Provide the (X, Y) coordinate of the cell's center where the given text is located.  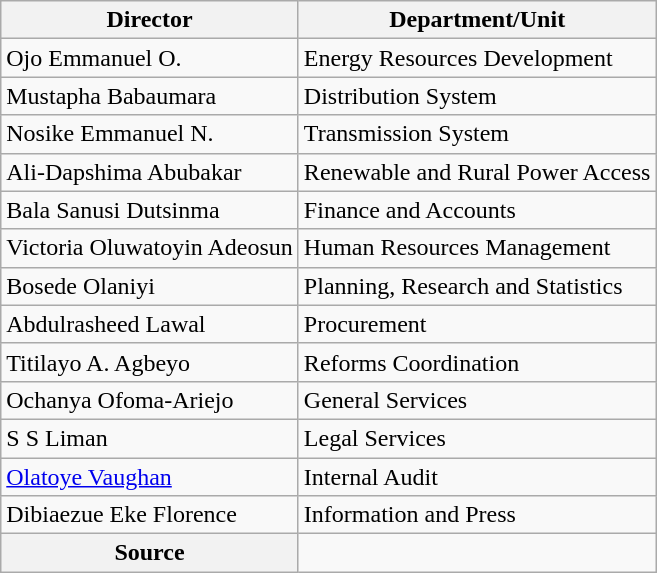
Abdulrasheed Lawal (150, 324)
Nosike Emmanuel N. (150, 134)
General Services (477, 400)
Dibiaezue Eke Florence (150, 515)
Mustapha Babaumara (150, 96)
Procurement (477, 324)
Ochanya Ofoma-Ariejo (150, 400)
Renewable and Rural Power Access (477, 172)
Olatoye Vaughan (150, 477)
Source (150, 553)
S S Liman (150, 438)
Legal Services (477, 438)
Ali-Dapshima Abubakar (150, 172)
Bala Sanusi Dutsinma (150, 210)
Reforms Coordination (477, 362)
Department/Unit (477, 20)
Director (150, 20)
Distribution System (477, 96)
Energy Resources Development (477, 58)
Information and Press (477, 515)
Titilayo A. Agbeyo (150, 362)
Planning, Research and Statistics (477, 286)
Bosede Olaniyi (150, 286)
Finance and Accounts (477, 210)
Ojo Emmanuel O. (150, 58)
Transmission System (477, 134)
Human Resources Management (477, 248)
Internal Audit (477, 477)
Victoria Oluwatoyin Adeosun (150, 248)
